Locate the cell with the specified text and output its [X, Y] center coordinate. 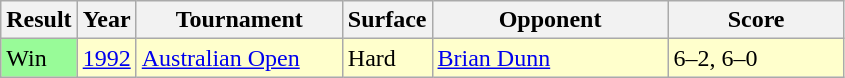
Year [106, 20]
6–2, 6–0 [756, 58]
Win [39, 58]
Australian Open [239, 58]
Hard [387, 58]
Surface [387, 20]
Score [756, 20]
Brian Dunn [550, 58]
Opponent [550, 20]
Tournament [239, 20]
1992 [106, 58]
Result [39, 20]
